Search for the cell housing the specified text and yield its [X, Y] center coordinate. 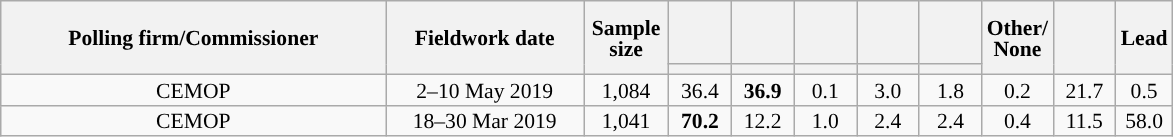
Fieldwork date [485, 38]
2–10 May 2019 [485, 90]
1,084 [626, 90]
Lead [1144, 38]
Polling firm/Commissioner [194, 38]
36.4 [700, 90]
Sample size [626, 38]
0.2 [1018, 90]
0.5 [1144, 90]
1.8 [950, 90]
21.7 [1084, 90]
3.0 [888, 90]
70.2 [700, 120]
18–30 Mar 2019 [485, 120]
1,041 [626, 120]
0.4 [1018, 120]
12.2 [762, 120]
11.5 [1084, 120]
0.1 [826, 90]
1.0 [826, 120]
Other/None [1018, 38]
36.9 [762, 90]
58.0 [1144, 120]
